Pinpoint the cell where the given text exists, returning its (X, Y) midpoint coordinate. 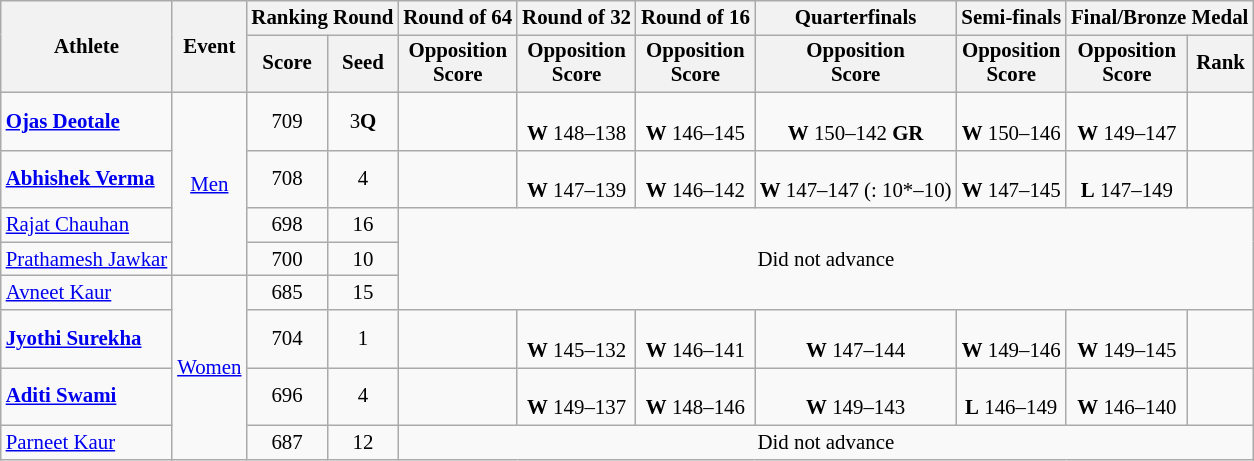
698 (286, 225)
Seed (364, 63)
W 149–143 (856, 396)
W 147–147 (: 10*–10) (856, 179)
W 147–139 (576, 179)
Semi-finals (1011, 18)
Aditi Swami (86, 396)
16 (364, 225)
W 146–141 (696, 339)
L 147–149 (1127, 179)
Abhishek Verma (86, 179)
W 150–146 (1011, 121)
704 (286, 339)
Round of 16 (696, 18)
1 (364, 339)
L 146–149 (1011, 396)
15 (364, 293)
Score (286, 63)
Parneet Kaur (86, 442)
700 (286, 259)
12 (364, 442)
Event (209, 47)
W 149–147 (1127, 121)
W 150–142 GR (856, 121)
687 (286, 442)
3Q (364, 121)
Final/Bronze Medal (1160, 18)
W 146–142 (696, 179)
Jyothi Surekha (86, 339)
W 146–140 (1127, 396)
Rajat Chauhan (86, 225)
Round of 64 (458, 18)
W 148–138 (576, 121)
W 148–146 (696, 396)
696 (286, 396)
W 149–137 (576, 396)
W 147–144 (856, 339)
W 149–146 (1011, 339)
708 (286, 179)
709 (286, 121)
Avneet Kaur (86, 293)
Women (209, 368)
W 147–145 (1011, 179)
Rank (1221, 63)
10 (364, 259)
Men (209, 184)
W 146–145 (696, 121)
W 149–145 (1127, 339)
Prathamesh Jawkar (86, 259)
685 (286, 293)
W 145–132 (576, 339)
Ranking Round (322, 18)
Quarterfinals (856, 18)
Round of 32 (576, 18)
Ojas Deotale (86, 121)
Athlete (86, 47)
